Return (x, y) of the center of cell containing provided text 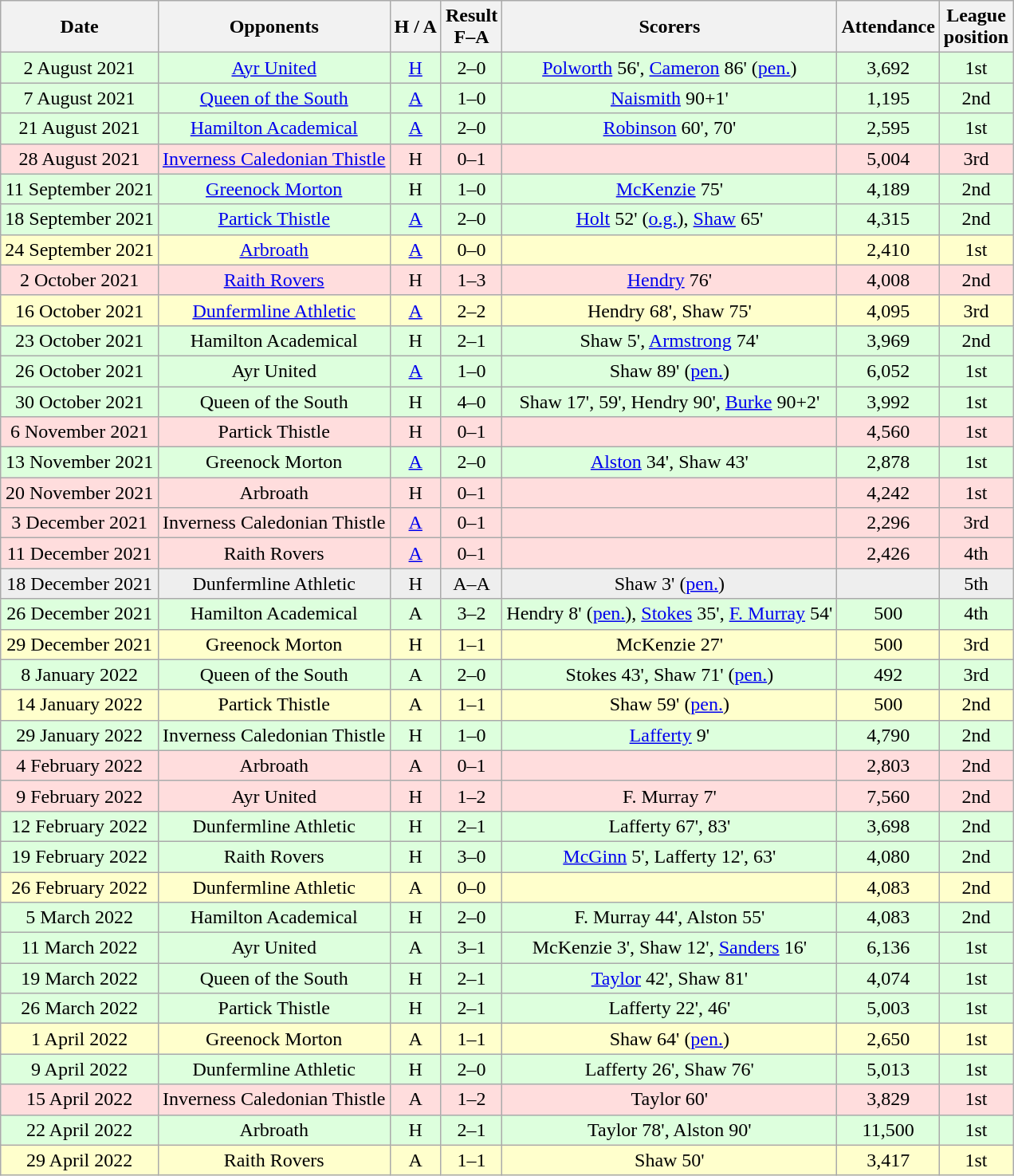
Lafferty 67', 83' (670, 826)
Shaw 50' (670, 1160)
F. Murray 7' (670, 796)
9 February 2022 (80, 796)
6,136 (888, 948)
12 February 2022 (80, 826)
29 April 2022 (80, 1160)
Scorers (670, 27)
Alston 34', Shaw 43' (670, 462)
2,426 (888, 553)
ResultF–A (471, 27)
F. Murray 44', Alston 55' (670, 918)
Lafferty 22', 46' (670, 1009)
20 November 2021 (80, 493)
3 December 2021 (80, 523)
30 October 2021 (80, 401)
McKenzie 27' (670, 644)
28 August 2021 (80, 159)
19 March 2022 (80, 978)
1,195 (888, 98)
Hendry 68', Shaw 75' (670, 310)
4,189 (888, 189)
Robinson 60', 70' (670, 128)
H / A (415, 27)
5,013 (888, 1069)
11,500 (888, 1130)
Attendance (888, 27)
26 October 2021 (80, 371)
1–3 (471, 280)
3,829 (888, 1099)
4,080 (888, 856)
Shaw 5', Armstrong 74' (670, 340)
492 (888, 675)
21 August 2021 (80, 128)
9 April 2022 (80, 1069)
4,790 (888, 735)
6,052 (888, 371)
McGinn 5', Lafferty 12', 63' (670, 856)
Opponents (274, 27)
3–0 (471, 856)
2 October 2021 (80, 280)
Taylor 42', Shaw 81' (670, 978)
A–A (471, 584)
4,242 (888, 493)
3,698 (888, 826)
Stokes 43', Shaw 71' (pen.) (670, 675)
5th (976, 584)
3,992 (888, 401)
Shaw 89' (pen.) (670, 371)
18 December 2021 (80, 584)
26 December 2021 (80, 614)
14 January 2022 (80, 705)
4 February 2022 (80, 765)
Shaw 64' (pen.) (670, 1039)
7,560 (888, 796)
29 December 2021 (80, 644)
15 April 2022 (80, 1099)
5,004 (888, 159)
19 February 2022 (80, 856)
29 January 2022 (80, 735)
2,803 (888, 765)
Lafferty 9' (670, 735)
Taylor 60' (670, 1099)
4,008 (888, 280)
Lafferty 26', Shaw 76' (670, 1069)
26 February 2022 (80, 887)
22 April 2022 (80, 1130)
4,315 (888, 219)
18 September 2021 (80, 219)
4,095 (888, 310)
2,878 (888, 462)
3,692 (888, 68)
McKenzie 3', Shaw 12', Sanders 16' (670, 948)
23 October 2021 (80, 340)
Shaw 59' (pen.) (670, 705)
11 March 2022 (80, 948)
11 September 2021 (80, 189)
2,650 (888, 1039)
3–1 (471, 948)
Date (80, 27)
16 October 2021 (80, 310)
2,410 (888, 250)
24 September 2021 (80, 250)
Polworth 56', Cameron 86' (pen.) (670, 68)
2 August 2021 (80, 68)
13 November 2021 (80, 462)
Hendry 8' (pen.), Stokes 35', F. Murray 54' (670, 614)
2,595 (888, 128)
3,969 (888, 340)
4–0 (471, 401)
3,417 (888, 1160)
McKenzie 75' (670, 189)
Holt 52' (o.g.), Shaw 65' (670, 219)
5,003 (888, 1009)
Shaw 3' (pen.) (670, 584)
7 August 2021 (80, 98)
Hendry 76' (670, 280)
4,560 (888, 432)
Naismith 90+1' (670, 98)
8 January 2022 (80, 675)
26 March 2022 (80, 1009)
2,296 (888, 523)
5 March 2022 (80, 918)
6 November 2021 (80, 432)
Leagueposition (976, 27)
1 April 2022 (80, 1039)
11 December 2021 (80, 553)
3–2 (471, 614)
2–2 (471, 310)
Taylor 78', Alston 90' (670, 1130)
Shaw 17', 59', Hendry 90', Burke 90+2' (670, 401)
4,074 (888, 978)
